Provide the (X, Y) coordinate of the cell's center where the given text is located.  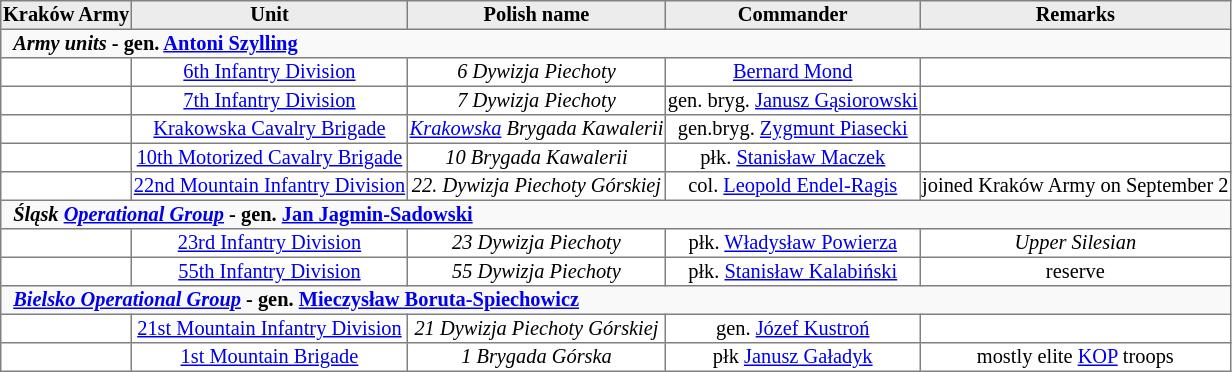
7th Infantry Division (270, 100)
Bielsko Operational Group - gen. Mieczysław Boruta-Spiechowicz (616, 300)
joined Kraków Army on September 2 (1076, 186)
col. Leopold Endel-Ragis (793, 186)
6th Infantry Division (270, 72)
płk. Stanisław Maczek (793, 157)
21st Mountain Infantry Division (270, 328)
23rd Infantry Division (270, 243)
22. Dywizja Piechoty Górskiej (536, 186)
płk. Stanisław Kalabiński (793, 271)
7 Dywizja Piechoty (536, 100)
1 Brygada Górska (536, 357)
23 Dywizja Piechoty (536, 243)
Bernard Mond (793, 72)
płk. Władysław Powierza (793, 243)
1st Mountain Brigade (270, 357)
55 Dywizja Piechoty (536, 271)
Remarks (1076, 15)
22nd Mountain Infantry Division (270, 186)
55th Infantry Division (270, 271)
mostly elite KOP troops (1076, 357)
10th Motorized Cavalry Brigade (270, 157)
gen. bryg. Janusz Gąsiorowski (793, 100)
reserve (1076, 271)
gen. Józef Kustroń (793, 328)
6 Dywizja Piechoty (536, 72)
Army units - gen. Antoni Szylling (616, 43)
21 Dywizja Piechoty Górskiej (536, 328)
Unit (270, 15)
Kraków Army (66, 15)
Commander (793, 15)
Krakowska Cavalry Brigade (270, 129)
Polish name (536, 15)
10 Brygada Kawalerii (536, 157)
Śląsk Operational Group - gen. Jan Jagmin-Sadowski (616, 214)
gen.bryg. Zygmunt Piasecki (793, 129)
Krakowska Brygada Kawalerii (536, 129)
Upper Silesian (1076, 243)
płk Janusz Gaładyk (793, 357)
